Pinpoint the cell where the given text exists, returning its [x, y] midpoint coordinate. 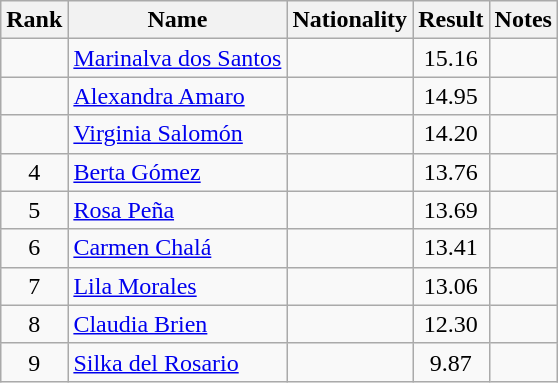
7 [34, 286]
Rank [34, 20]
Name [178, 20]
Silka del Rosario [178, 362]
9.87 [451, 362]
4 [34, 172]
13.41 [451, 248]
Notes [523, 20]
14.95 [451, 96]
14.20 [451, 134]
Claudia Brien [178, 324]
Nationality [350, 20]
Lila Morales [178, 286]
Marinalva dos Santos [178, 58]
15.16 [451, 58]
Berta Gómez [178, 172]
13.06 [451, 286]
13.76 [451, 172]
6 [34, 248]
9 [34, 362]
13.69 [451, 210]
Virginia Salomón [178, 134]
Alexandra Amaro [178, 96]
Result [451, 20]
Carmen Chalá [178, 248]
Rosa Peña [178, 210]
5 [34, 210]
8 [34, 324]
12.30 [451, 324]
